Identify which cell holds the provided text, then report its (X, Y) central coordinate. 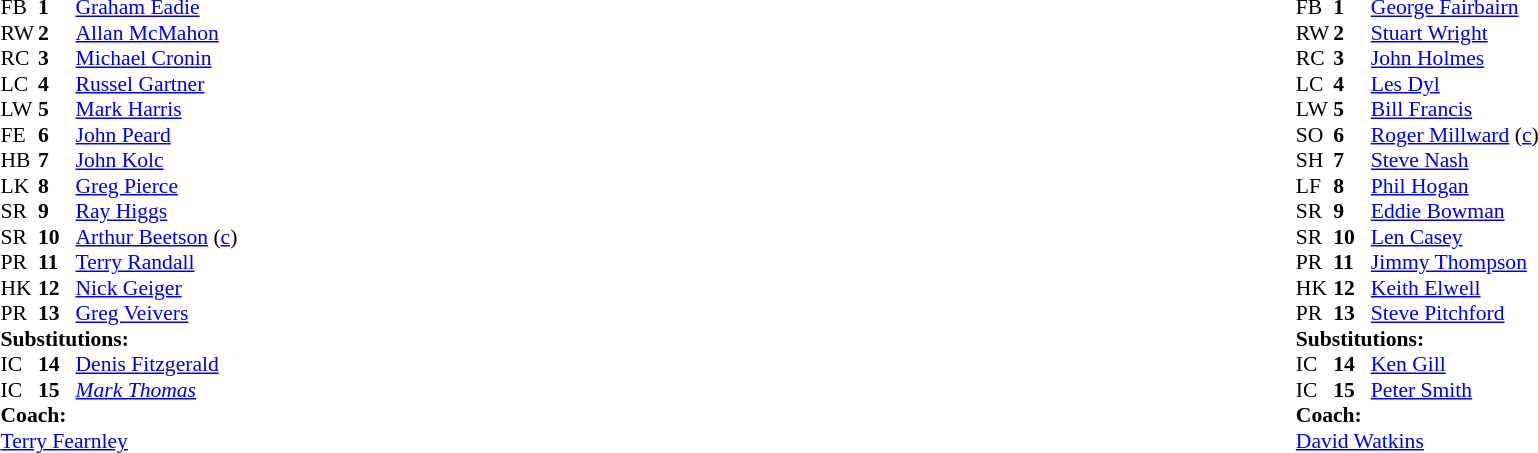
LF (1315, 186)
HB (19, 161)
LK (19, 186)
Greg Veivers (157, 313)
Russel Gartner (157, 84)
SO (1315, 135)
John Peard (157, 135)
Coach: (118, 415)
John Kolc (157, 161)
SH (1315, 161)
Denis Fitzgerald (157, 365)
Michael Cronin (157, 59)
Arthur Beetson (c) (157, 237)
Mark Harris (157, 109)
Substitutions: (118, 339)
Allan McMahon (157, 33)
Ray Higgs (157, 211)
FE (19, 135)
Terry Randall (157, 263)
Nick Geiger (157, 288)
Greg Pierce (157, 186)
Mark Thomas (157, 390)
